Return (X, Y) of the center of cell containing provided text 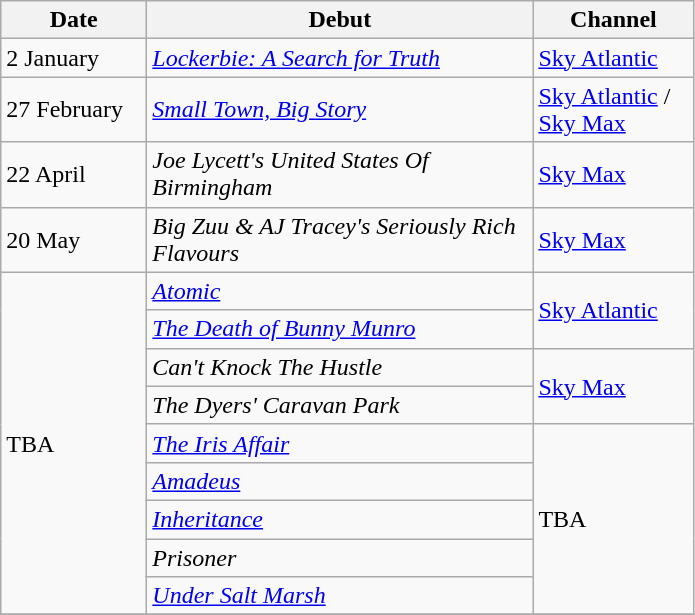
Amadeus (340, 481)
Small Town, Big Story (340, 110)
Lockerbie: A Search for Truth (340, 58)
Big Zuu & AJ Tracey's Seriously Rich Flavours (340, 240)
The Iris Affair (340, 443)
22 April (74, 174)
27 February (74, 110)
Atomic (340, 291)
20 May (74, 240)
Debut (340, 20)
Joe Lycett's United States Of Birmingham (340, 174)
Can't Knock The Hustle (340, 367)
Channel (614, 20)
Sky Atlantic / Sky Max (614, 110)
Date (74, 20)
Prisoner (340, 557)
Inheritance (340, 519)
The Death of Bunny Munro (340, 329)
2 January (74, 58)
Under Salt Marsh (340, 596)
The Dyers' Caravan Park (340, 405)
